Identify which cell holds the provided text, then report its [X, Y] central coordinate. 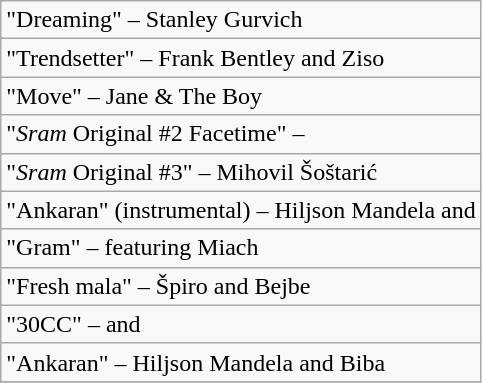
"Sram Original #2 Facetime" – [242, 134]
"Trendsetter" – Frank Bentley and Ziso [242, 58]
"Dreaming" – Stanley Gurvich [242, 20]
"Ankaran" – Hiljson Mandela and Biba [242, 362]
"Ankaran" (instrumental) – Hiljson Mandela and [242, 210]
"30CC" – and [242, 324]
"Fresh mala" – Špiro and Bejbe [242, 286]
"Move" – Jane & The Boy [242, 96]
"Gram" – featuring Miach [242, 248]
"Sram Original #3" – Mihovil Šoštarić [242, 172]
